Scan for the cell matching the given text and deliver its [x, y] coordinate at center. 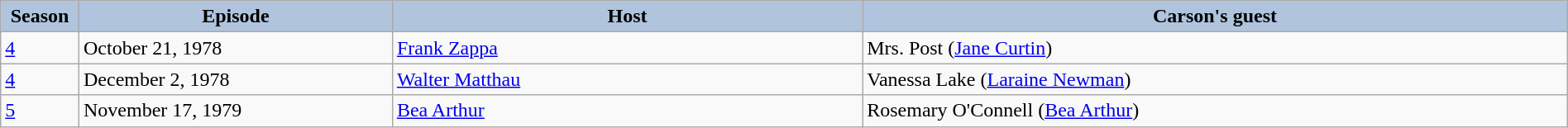
Host [627, 17]
Vanessa Lake (Laraine Newman) [1216, 79]
November 17, 1979 [235, 111]
Mrs. Post (Jane Curtin) [1216, 48]
Episode [235, 17]
Carson's guest [1216, 17]
Season [40, 17]
December 2, 1978 [235, 79]
5 [40, 111]
October 21, 1978 [235, 48]
Rosemary O'Connell (Bea Arthur) [1216, 111]
Walter Matthau [627, 79]
Frank Zappa [627, 48]
Bea Arthur [627, 111]
